From the cell containing the given text, extract its center point as [X, Y] coordinate. 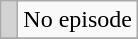
No episode [78, 20]
